For the text-containing cell, return its midpoint in [x, y] coordinate format. 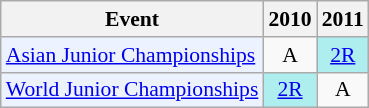
Event [132, 19]
World Junior Championships [132, 90]
2011 [343, 19]
Asian Junior Championships [132, 55]
2010 [290, 19]
